Scan for the cell matching the given text and deliver its [X, Y] coordinate at center. 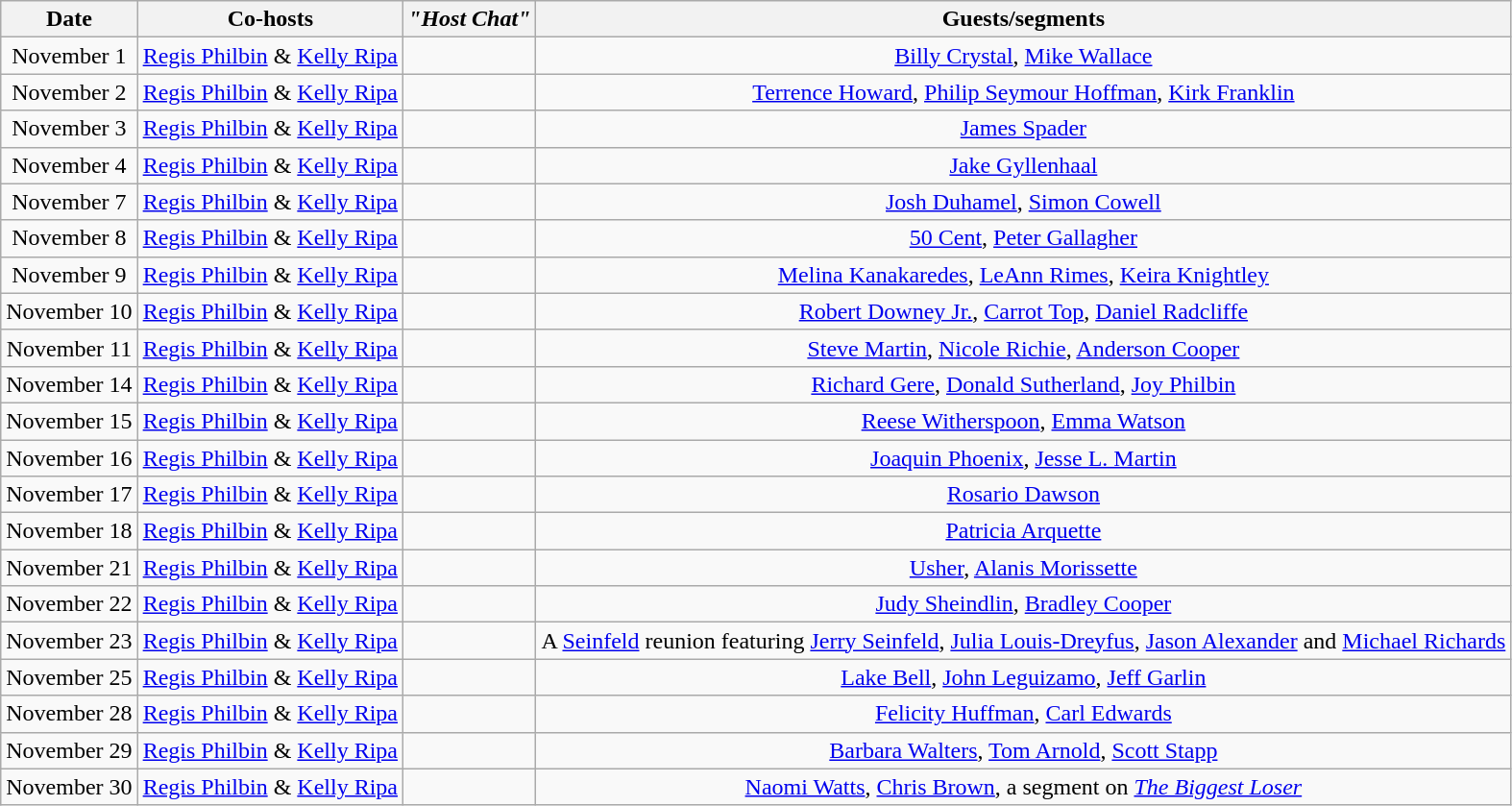
November 10 [69, 311]
November 14 [69, 384]
November 16 [69, 458]
November 21 [69, 568]
Reese Witherspoon, Emma Watson [1024, 421]
November 15 [69, 421]
November 7 [69, 202]
Judy Sheindlin, Bradley Cooper [1024, 604]
Billy Crystal, Mike Wallace [1024, 56]
Joaquin Phoenix, Jesse L. Martin [1024, 458]
Usher, Alanis Morissette [1024, 568]
Felicity Huffman, Carl Edwards [1024, 714]
November 3 [69, 129]
Terrence Howard, Philip Seymour Hoffman, Kirk Franklin [1024, 92]
November 22 [69, 604]
James Spader [1024, 129]
Naomi Watts, Chris Brown, a segment on The Biggest Loser [1024, 787]
Josh Duhamel, Simon Cowell [1024, 202]
Lake Bell, John Leguizamo, Jeff Garlin [1024, 677]
Melina Kanakaredes, LeAnn Rimes, Keira Knightley [1024, 275]
Co-hosts [270, 19]
Guests/segments [1024, 19]
Jake Gyllenhaal [1024, 165]
November 30 [69, 787]
50 Cent, Peter Gallagher [1024, 238]
Robert Downey Jr., Carrot Top, Daniel Radcliffe [1024, 311]
"Host Chat" [470, 19]
Richard Gere, Donald Sutherland, Joy Philbin [1024, 384]
A Seinfeld reunion featuring Jerry Seinfeld, Julia Louis-Dreyfus, Jason Alexander and Michael Richards [1024, 641]
November 29 [69, 750]
November 28 [69, 714]
November 18 [69, 531]
November 9 [69, 275]
Patricia Arquette [1024, 531]
November 1 [69, 56]
November 2 [69, 92]
November 25 [69, 677]
Steve Martin, Nicole Richie, Anderson Cooper [1024, 348]
Rosario Dawson [1024, 495]
November 4 [69, 165]
November 11 [69, 348]
Barbara Walters, Tom Arnold, Scott Stapp [1024, 750]
Date [69, 19]
November 8 [69, 238]
November 23 [69, 641]
November 17 [69, 495]
